Determine the (X, Y) coordinate at the center of the cell enclosing the given text.  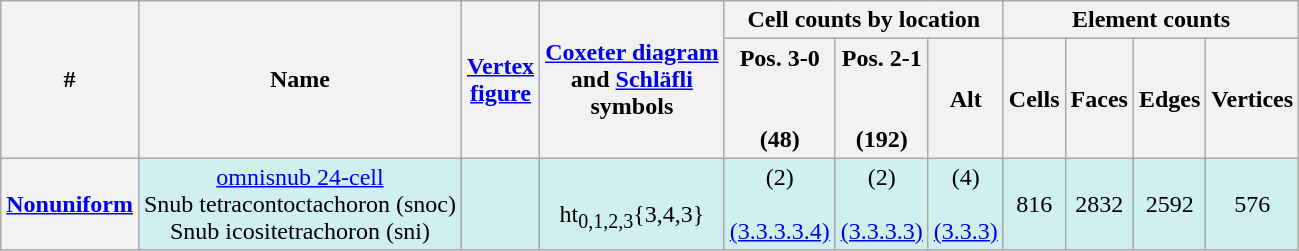
Edges (1169, 98)
Cell counts by location (864, 20)
Faces (1099, 98)
Vertexfigure (500, 80)
Cells (1034, 98)
Element counts (1150, 20)
Name (300, 80)
Pos. 3-0(48) (780, 98)
Nonuniform (70, 204)
816 (1034, 204)
(4)(3.3.3) (966, 204)
Vertices (1252, 98)
Pos. 2-1(192) (882, 98)
576 (1252, 204)
(2)(3.3.3.3) (882, 204)
# (70, 80)
2832 (1099, 204)
omnisnub 24-cellSnub tetracontoctachoron (snoc)Snub icositetrachoron (sni) (300, 204)
2592 (1169, 204)
Coxeter diagramand Schläflisymbols (632, 80)
(2)(3.3.3.3.4) (780, 204)
Alt (966, 98)
ht0,1,2,3{3,4,3} (632, 204)
